For the text-containing cell, return its midpoint in (x, y) coordinate format. 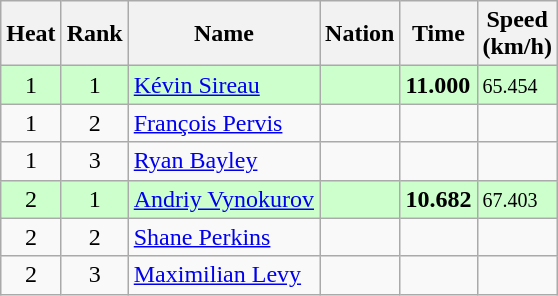
Time (438, 34)
Andriy Vynokurov (224, 199)
Ryan Bayley (224, 161)
François Pervis (224, 123)
65.454 (517, 85)
Kévin Sireau (224, 85)
Nation (360, 34)
Shane Perkins (224, 237)
11.000 (438, 85)
10.682 (438, 199)
67.403 (517, 199)
Name (224, 34)
Rank (94, 34)
Maximilian Levy (224, 275)
Heat (31, 34)
Speed(km/h) (517, 34)
